Return the [x, y] coordinate for the center point of the cell that contains the specified text.  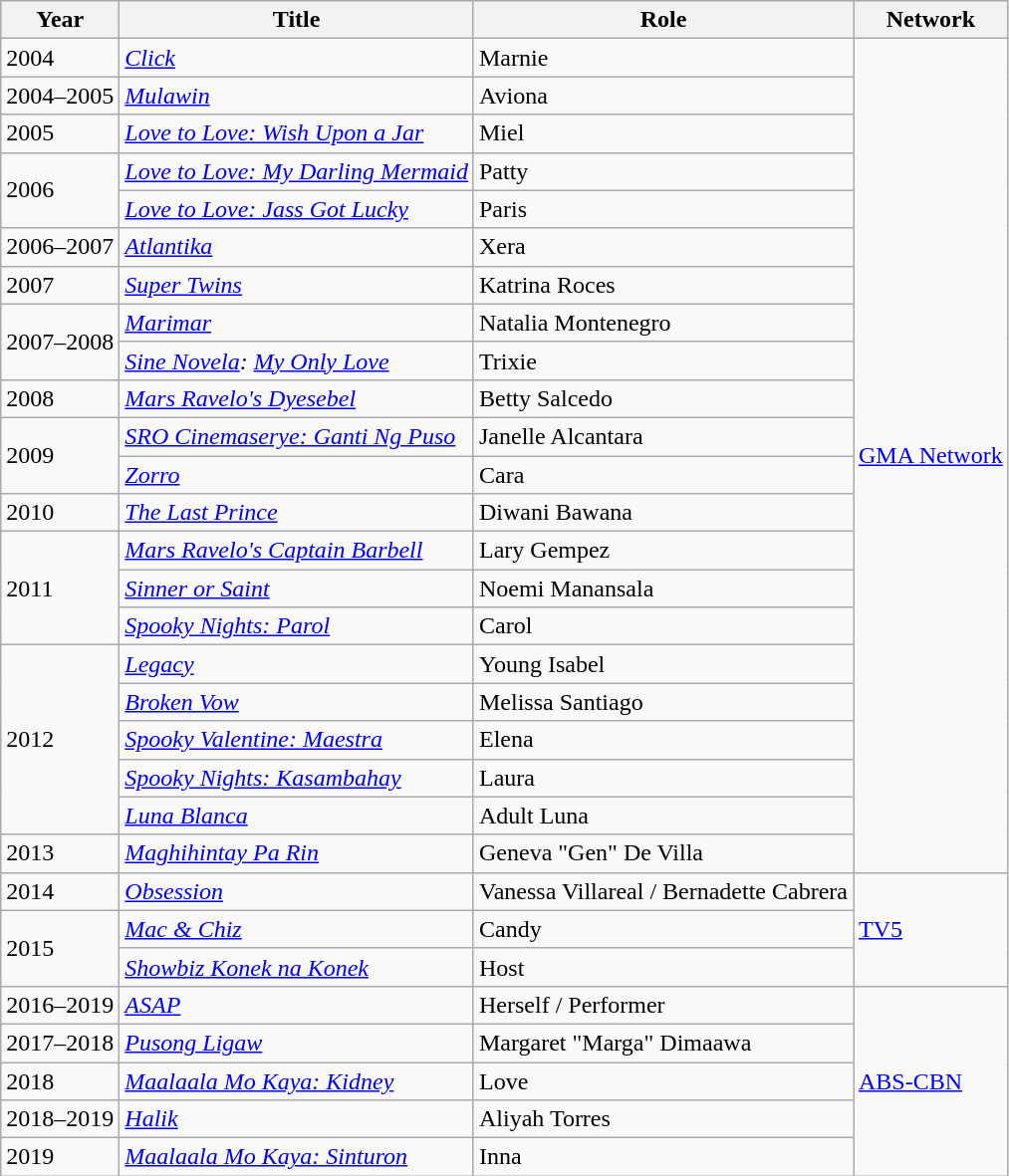
Candy [663, 929]
Year [60, 20]
Title [297, 20]
Atlantika [297, 247]
Showbiz Konek na Konek [297, 967]
Margaret "Marga" Dimaawa [663, 1043]
Broken Vow [297, 702]
Marnie [663, 58]
2013 [60, 853]
ABS-CBN [930, 1080]
Role [663, 20]
ASAP [297, 1005]
Inna [663, 1157]
SRO Cinemaserye: Ganti Ng Puso [297, 436]
Betty Salcedo [663, 398]
Miel [663, 133]
Mulawin [297, 96]
2018–2019 [60, 1119]
2012 [60, 740]
Love [663, 1080]
TV5 [930, 929]
2010 [60, 513]
2004–2005 [60, 96]
Super Twins [297, 285]
Geneva "Gen" De Villa [663, 853]
Natalia Montenegro [663, 323]
Aliyah Torres [663, 1119]
Aviona [663, 96]
Elena [663, 740]
Click [297, 58]
Mac & Chiz [297, 929]
Love to Love: My Darling Mermaid [297, 171]
2019 [60, 1157]
Spooky Nights: Parol [297, 626]
Sine Novela: My Only Love [297, 360]
The Last Prince [297, 513]
Janelle Alcantara [663, 436]
Pusong Ligaw [297, 1043]
2016–2019 [60, 1005]
Katrina Roces [663, 285]
Noemi Manansala [663, 588]
Carol [663, 626]
Paris [663, 209]
2006 [60, 190]
Laura [663, 778]
Host [663, 967]
Network [930, 20]
Spooky Nights: Kasambahay [297, 778]
2008 [60, 398]
Luna Blanca [297, 816]
GMA Network [930, 456]
Spooky Valentine: Maestra [297, 740]
2006–2007 [60, 247]
Diwani Bawana [663, 513]
2007–2008 [60, 342]
Melissa Santiago [663, 702]
Herself / Performer [663, 1005]
2007 [60, 285]
Love to Love: Wish Upon a Jar [297, 133]
Maghihintay Pa Rin [297, 853]
Mars Ravelo's Dyesebel [297, 398]
Sinner or Saint [297, 588]
2011 [60, 588]
2015 [60, 948]
Young Isabel [663, 664]
2014 [60, 891]
Patty [663, 171]
Xera [663, 247]
Lary Gempez [663, 551]
Zorro [297, 475]
Marimar [297, 323]
Trixie [663, 360]
Obsession [297, 891]
Love to Love: Jass Got Lucky [297, 209]
Maalaala Mo Kaya: Sinturon [297, 1157]
2004 [60, 58]
2017–2018 [60, 1043]
2018 [60, 1080]
Legacy [297, 664]
2005 [60, 133]
Adult Luna [663, 816]
Cara [663, 475]
Halik [297, 1119]
2009 [60, 455]
Mars Ravelo's Captain Barbell [297, 551]
Vanessa Villareal / Bernadette Cabrera [663, 891]
Maalaala Mo Kaya: Kidney [297, 1080]
